Locate the cell with the specified text and output its [x, y] center coordinate. 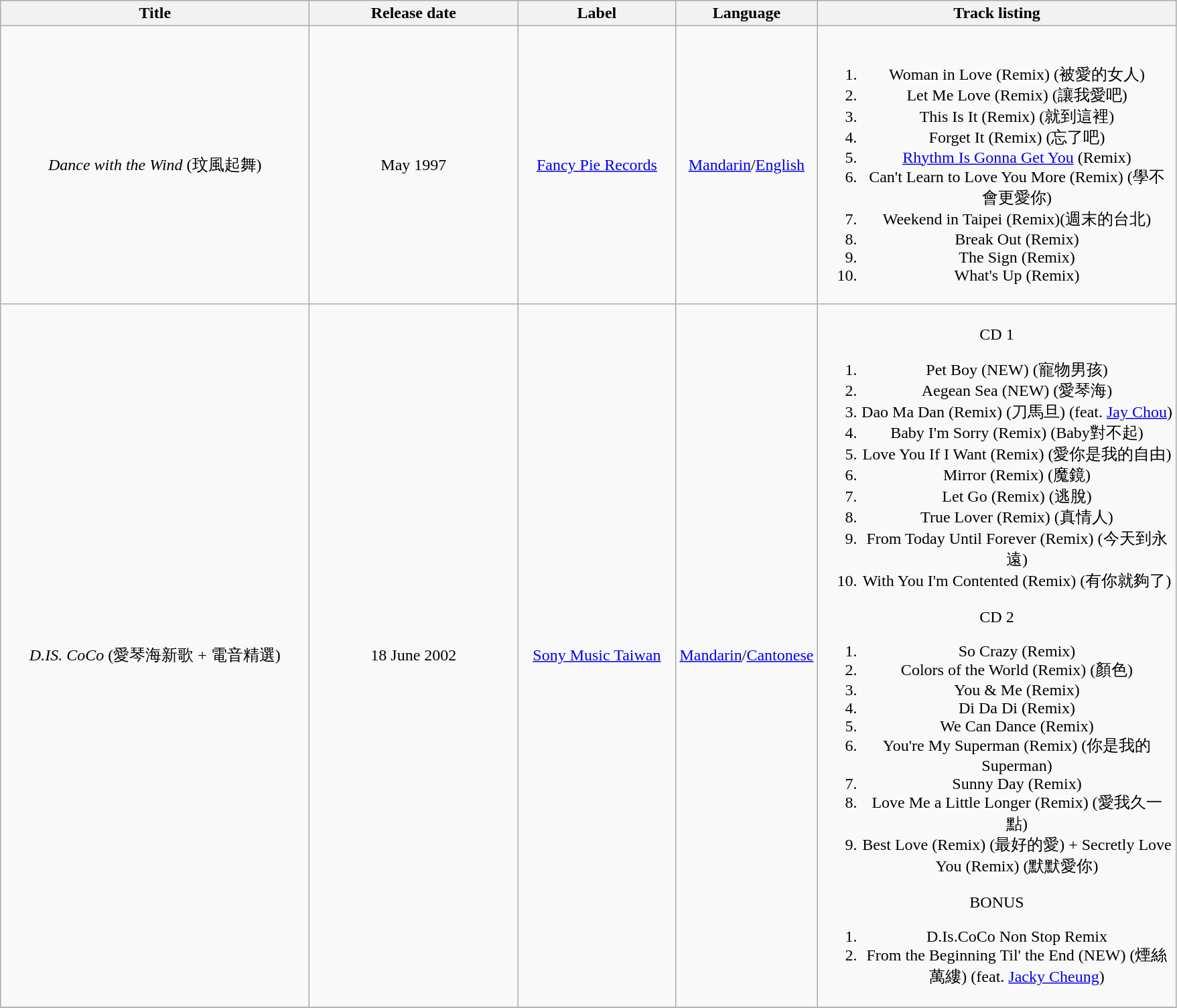
Mandarin/English [746, 165]
Fancy Pie Records [597, 165]
May 1997 [414, 165]
Language [746, 13]
Sony Music Taiwan [597, 655]
D.IS. CoCo (愛琴海新歌 + 電音精選) [155, 655]
Title [155, 13]
Mandarin/Cantonese [746, 655]
Dance with the Wind (玟風起舞) [155, 165]
Label [597, 13]
Track listing [997, 13]
18 June 2002 [414, 655]
Release date [414, 13]
